Output the (X, Y) coordinate of the center of the cell containing the given text.  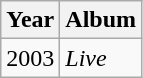
Live (101, 58)
2003 (30, 58)
Year (30, 20)
Album (101, 20)
